Find where the given text appears and provide that cell's center as (X, Y) coordinate. 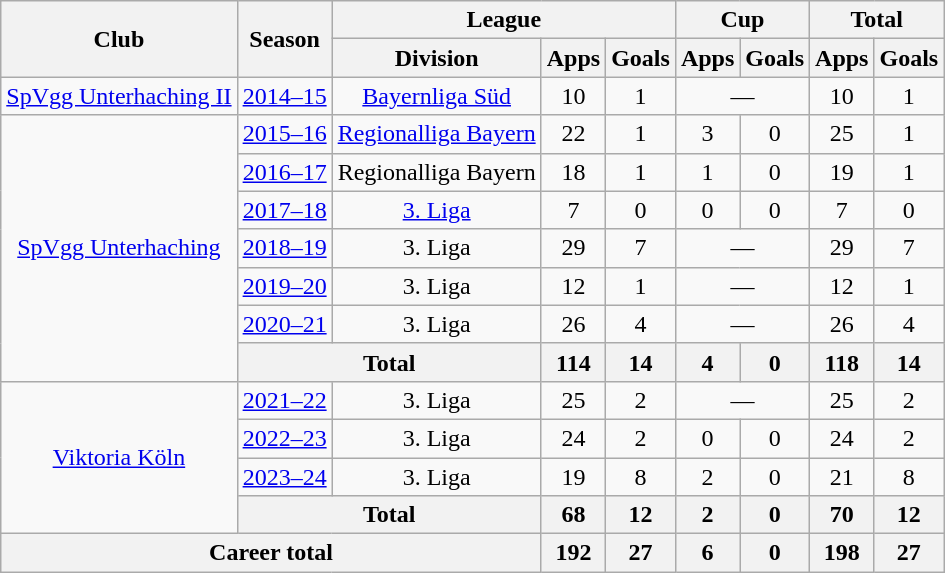
198 (842, 553)
68 (573, 515)
Division (436, 58)
SpVgg Unterhaching (119, 248)
2020–21 (284, 324)
2018–19 (284, 248)
2021–22 (284, 400)
21 (842, 477)
22 (573, 134)
League (504, 20)
2015–16 (284, 134)
Season (284, 39)
2014–15 (284, 96)
Viktoria Köln (119, 457)
2019–20 (284, 286)
6 (707, 553)
Club (119, 39)
2016–17 (284, 172)
3 (707, 134)
114 (573, 362)
2017–18 (284, 210)
Cup (742, 20)
Bayernliga Süd (436, 96)
70 (842, 515)
2023–24 (284, 477)
SpVgg Unterhaching II (119, 96)
192 (573, 553)
2022–23 (284, 438)
18 (573, 172)
118 (842, 362)
Career total (271, 553)
